Detect which cell encompasses the target text, then output its [x, y] center coordinate. 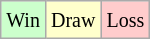
Draw [72, 20]
Loss [126, 20]
Win [24, 20]
